Output the [x, y] coordinate of the center of the cell containing the given text.  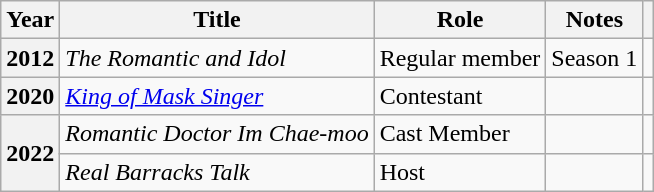
Contestant [460, 96]
Cast Member [460, 134]
Notes [594, 20]
Title [217, 20]
Season 1 [594, 58]
Romantic Doctor Im Chae-moo [217, 134]
Host [460, 172]
The Romantic and Idol [217, 58]
Real Barracks Talk [217, 172]
2012 [30, 58]
King of Mask Singer [217, 96]
2022 [30, 153]
2020 [30, 96]
Year [30, 20]
Regular member [460, 58]
Role [460, 20]
